Find where the given text appears and provide that cell's center as (x, y) coordinate. 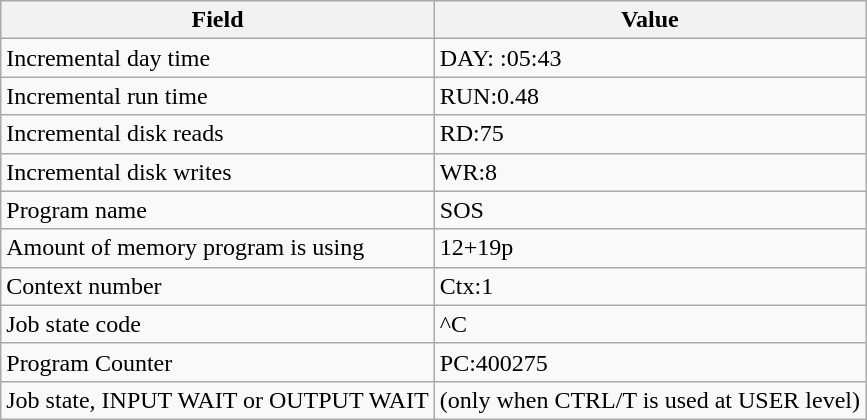
Program Counter (218, 362)
Incremental day time (218, 58)
Ctx:1 (650, 286)
Job state code (218, 324)
Amount of memory program is using (218, 248)
RUN:0.48 (650, 96)
PC:400275 (650, 362)
Field (218, 20)
Context number (218, 286)
12+19p (650, 248)
Value (650, 20)
^C (650, 324)
DAY: :05:43 (650, 58)
Incremental run time (218, 96)
(only when CTRL/T is used at USER level) (650, 400)
Incremental disk writes (218, 172)
RD:75 (650, 134)
SOS (650, 210)
Job state, INPUT WAIT or OUTPUT WAIT (218, 400)
Program name (218, 210)
Incremental disk reads (218, 134)
WR:8 (650, 172)
